Search for the cell housing the specified text and yield its [x, y] center coordinate. 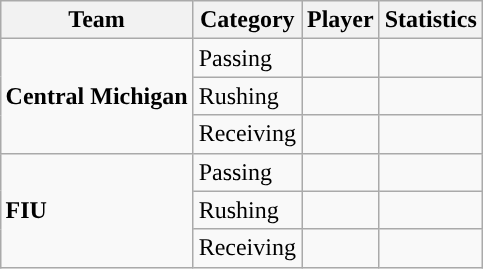
Central Michigan [96, 96]
FIU [96, 210]
Team [96, 20]
Statistics [430, 20]
Player [341, 20]
Category [247, 20]
